Search for the cell housing the specified text and yield its (x, y) center coordinate. 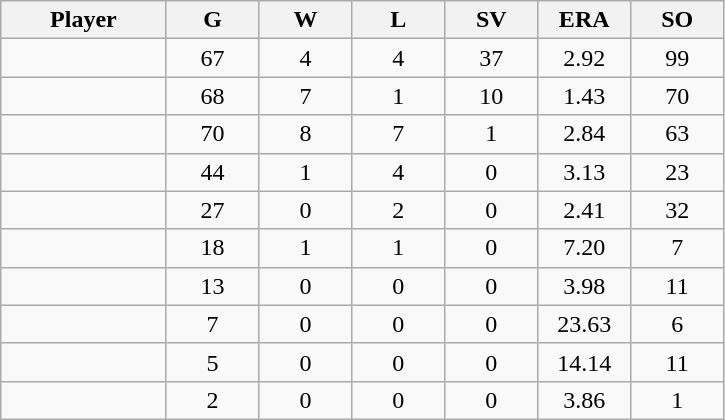
Player (84, 20)
L (398, 20)
63 (678, 134)
27 (212, 210)
1.43 (584, 96)
SO (678, 20)
2.84 (584, 134)
23.63 (584, 324)
2.41 (584, 210)
14.14 (584, 362)
G (212, 20)
6 (678, 324)
7.20 (584, 248)
13 (212, 286)
5 (212, 362)
99 (678, 58)
2.92 (584, 58)
67 (212, 58)
32 (678, 210)
44 (212, 172)
8 (306, 134)
3.98 (584, 286)
10 (492, 96)
68 (212, 96)
ERA (584, 20)
18 (212, 248)
23 (678, 172)
SV (492, 20)
W (306, 20)
37 (492, 58)
3.13 (584, 172)
3.86 (584, 400)
